From the cell containing the given text, extract its center point as (X, Y) coordinate. 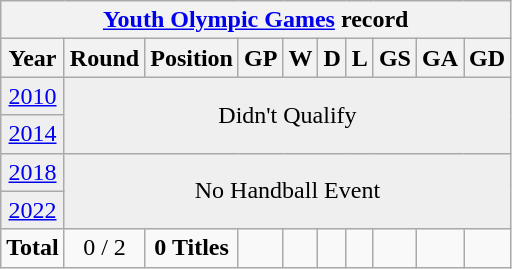
No Handball Event (287, 191)
GA (440, 58)
Position (192, 58)
0 Titles (192, 248)
Round (104, 58)
0 / 2 (104, 248)
2010 (33, 96)
Total (33, 248)
GP (260, 58)
L (360, 58)
W (300, 58)
Didn't Qualify (287, 115)
2018 (33, 172)
GD (488, 58)
2022 (33, 210)
GS (394, 58)
D (332, 58)
Year (33, 58)
2014 (33, 134)
Youth Olympic Games record (256, 20)
